Search for the cell housing the specified text and yield its (X, Y) center coordinate. 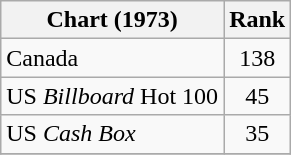
US Cash Box (112, 134)
Rank (258, 20)
Chart (1973) (112, 20)
35 (258, 134)
138 (258, 58)
US Billboard Hot 100 (112, 96)
45 (258, 96)
Canada (112, 58)
